Pinpoint the cell where the given text exists, returning its (X, Y) midpoint coordinate. 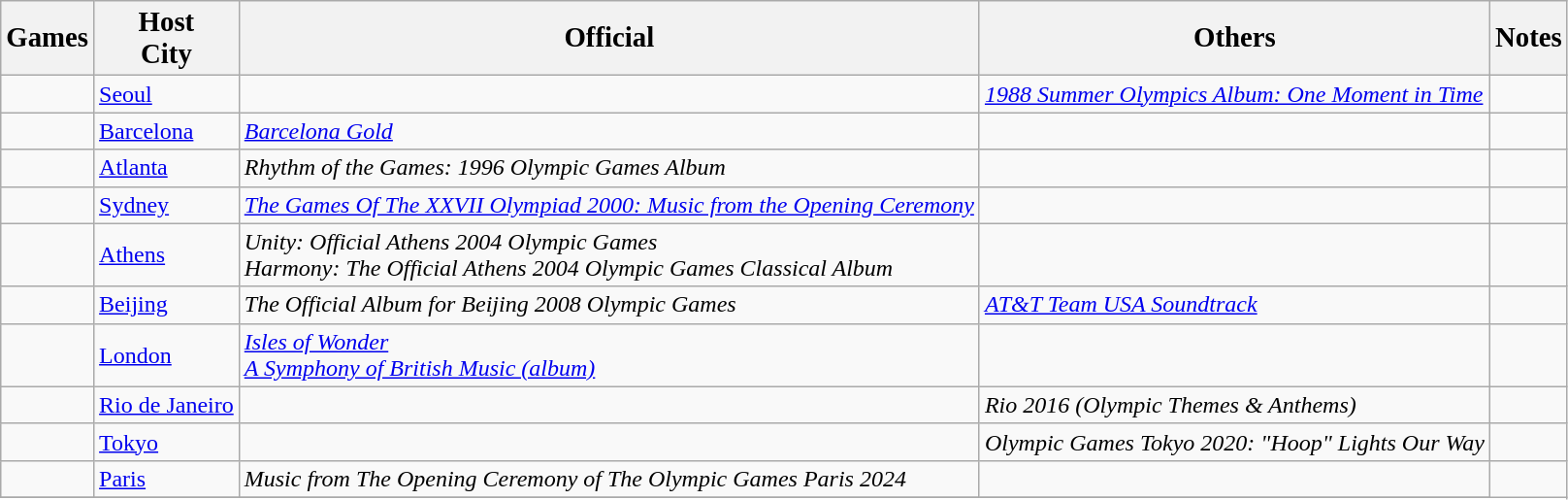
Barcelona (167, 131)
Music from The Opening Ceremony of The Olympic Games Paris 2024 (609, 479)
Atlanta (167, 168)
Sydney (167, 205)
1988 Summer Olympics Album: One Moment in Time (1234, 94)
Games (48, 39)
AT&T Team USA Soundtrack (1234, 305)
Seoul (167, 94)
Barcelona Gold (609, 131)
The Games Of The XXVII Olympiad 2000: Music from the Opening Ceremony (609, 205)
The Official Album for Beijing 2008 Olympic Games (609, 305)
Olympic Games Tokyo 2020: "Hoop" Lights Our Way (1234, 442)
Tokyo (167, 442)
Isles of WonderA Symphony of British Music (album) (609, 355)
Athens (167, 254)
Beijing (167, 305)
Rio de Janeiro (167, 405)
London (167, 355)
Rhythm of the Games: 1996 Olympic Games Album (609, 168)
Paris (167, 479)
Official (609, 39)
Notes (1529, 39)
Rio 2016 (Olympic Themes & Anthems) (1234, 405)
Others (1234, 39)
Unity: Official Athens 2004 Olympic GamesHarmony: The Official Athens 2004 Olympic Games Classical Album (609, 254)
Host City (167, 39)
